For the text-containing cell, return its midpoint in [X, Y] coordinate format. 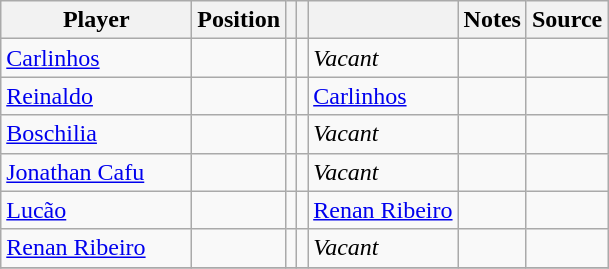
Jonathan Cafu [96, 172]
Player [96, 20]
Notes [492, 20]
Boschilia [96, 134]
Source [566, 20]
Lucão [96, 210]
Reinaldo [96, 96]
Position [239, 20]
